Capture the cell that displays the provided text and extract its [X, Y] central coordinate. 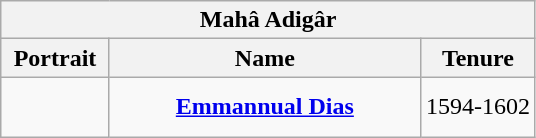
Emmannual Dias [264, 107]
Tenure [478, 58]
Name [264, 58]
Mahâ Adigâr [268, 20]
Portrait [56, 58]
1594-1602 [478, 107]
